Return (X, Y) of the center of cell containing provided text 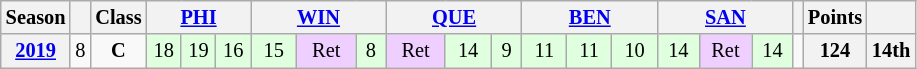
124 (835, 51)
PHI (198, 17)
Class (118, 17)
16 (234, 51)
14th (891, 51)
QUE (454, 17)
Points (835, 17)
10 (635, 51)
19 (198, 51)
9 (506, 51)
15 (274, 51)
BEN (590, 17)
SAN (726, 17)
2019 (36, 51)
WIN (319, 17)
C (118, 51)
18 (164, 51)
Season (36, 17)
